Pinpoint the cell where the given text exists, returning its (x, y) midpoint coordinate. 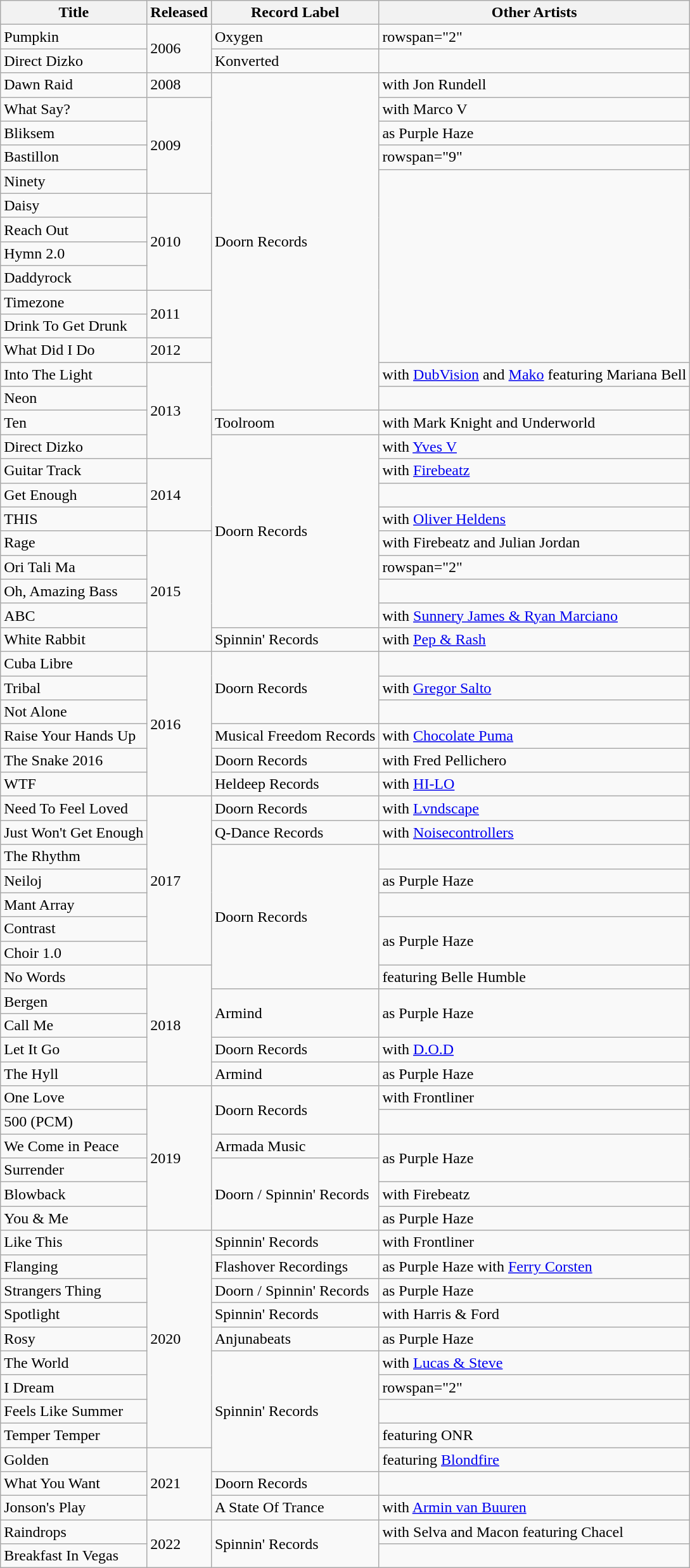
2011 (179, 314)
2013 (179, 411)
WTF (73, 784)
Musical Freedom Records (295, 736)
Tribal (73, 687)
A State Of Trance (295, 1508)
Bergen (73, 1001)
Konverted (295, 61)
Jonson's Play (73, 1508)
with Fred Pellichero (535, 760)
2012 (179, 350)
Other Artists (535, 13)
Rage (73, 543)
Reach Out (73, 229)
Call Me (73, 1025)
Pumpkin (73, 37)
with Lvndscape (535, 808)
ABC (73, 615)
Released (179, 13)
with Marco V (535, 109)
2006 (179, 49)
White Rabbit (73, 639)
with D.O.D (535, 1049)
with Jon Rundell (535, 85)
with Firebeatz and Julian Jordan (535, 543)
Bastillon (73, 157)
Timezone (73, 302)
with Chocolate Puma (535, 736)
rowspan="9" (535, 157)
Drink To Get Drunk (73, 326)
What You Want (73, 1484)
2020 (179, 1339)
Ten (73, 423)
with Yves V (535, 447)
One Love (73, 1098)
Oxygen (295, 37)
Blowback (73, 1194)
with Mark Knight and Underworld (535, 423)
with Noisecontrollers (535, 832)
Get Enough (73, 495)
We Come in Peace (73, 1146)
The Snake 2016 (73, 760)
with Lucas & Steve (535, 1363)
Flanging (73, 1266)
Flashover Recordings (295, 1266)
2022 (179, 1544)
2010 (179, 241)
Ori Tali Ma (73, 567)
Raindrops (73, 1532)
Surrender (73, 1170)
500 (PCM) (73, 1122)
What Did I Do (73, 350)
Oh, Amazing Bass (73, 591)
Hymn 2.0 (73, 253)
Mant Array (73, 905)
Ninety (73, 181)
The Rhythm (73, 857)
What Say? (73, 109)
with Gregor Salto (535, 687)
Golden (73, 1459)
with Selva and Macon featuring Chacel (535, 1532)
2017 (179, 881)
You & Me (73, 1218)
Heldeep Records (295, 784)
Strangers Thing (73, 1291)
Not Alone (73, 712)
Q-Dance Records (295, 832)
Neiloj (73, 881)
Guitar Track (73, 471)
Toolroom (295, 423)
with Oliver Heldens (535, 519)
with Harris & Ford (535, 1315)
with Pep & Rash (535, 639)
Record Label (295, 13)
The Hyll (73, 1074)
Let It Go (73, 1049)
with DubVision and Mako featuring Mariana Bell (535, 374)
featuring Belle Humble (535, 977)
2016 (179, 723)
Choir 1.0 (73, 953)
Breakfast In Vegas (73, 1556)
Temper Temper (73, 1435)
Bliksem (73, 133)
Just Won't Get Enough (73, 832)
2015 (179, 591)
with Armin van Buuren (535, 1508)
2019 (179, 1158)
with Sunnery James & Ryan Marciano (535, 615)
Like This (73, 1242)
featuring Blondfire (535, 1459)
with HI-LO (535, 784)
2014 (179, 495)
Title (73, 13)
2009 (179, 145)
Daddyrock (73, 277)
Armada Music (295, 1146)
Spotlight (73, 1315)
Contrast (73, 929)
Neon (73, 398)
2021 (179, 1483)
The World (73, 1363)
I Dream (73, 1387)
Anjunabeats (295, 1339)
Dawn Raid (73, 85)
featuring ONR (535, 1435)
Cuba Libre (73, 663)
2018 (179, 1025)
Raise Your Hands Up (73, 736)
No Words (73, 977)
Feels Like Summer (73, 1411)
Into The Light (73, 374)
Daisy (73, 205)
THIS (73, 519)
Need To Feel Loved (73, 808)
as Purple Haze with Ferry Corsten (535, 1266)
Rosy (73, 1339)
2008 (179, 85)
